From the cell containing the given text, extract its center point as [x, y] coordinate. 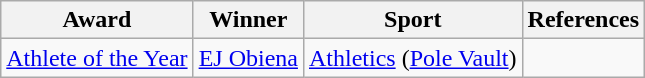
Athletics (Pole Vault) [412, 58]
EJ Obiena [248, 58]
Sport [412, 20]
Award [97, 20]
References [584, 20]
Athlete of the Year [97, 58]
Winner [248, 20]
